Locate the cell with the specified text and output its (x, y) center coordinate. 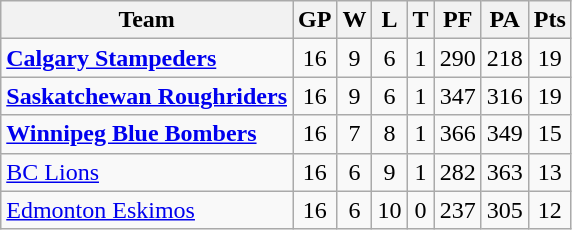
15 (550, 134)
Calgary Stampeders (147, 58)
7 (354, 134)
0 (420, 210)
Edmonton Eskimos (147, 210)
305 (504, 210)
BC Lions (147, 172)
218 (504, 58)
Team (147, 20)
316 (504, 96)
290 (458, 58)
GP (315, 20)
12 (550, 210)
T (420, 20)
13 (550, 172)
Saskatchewan Roughriders (147, 96)
347 (458, 96)
Winnipeg Blue Bombers (147, 134)
L (390, 20)
349 (504, 134)
237 (458, 210)
W (354, 20)
366 (458, 134)
PF (458, 20)
8 (390, 134)
Pts (550, 20)
PA (504, 20)
282 (458, 172)
10 (390, 210)
363 (504, 172)
